For the text-containing cell, return its midpoint in [x, y] coordinate format. 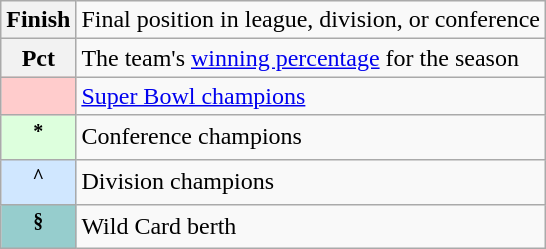
Conference champions [311, 138]
* [38, 138]
Wild Card berth [311, 226]
Finish [38, 20]
§ [38, 226]
^ [38, 182]
Final position in league, division, or conference [311, 20]
Pct [38, 58]
The team's winning percentage for the season [311, 58]
Division champions [311, 182]
Super Bowl champions [311, 96]
